For the text-containing cell, return its midpoint in [x, y] coordinate format. 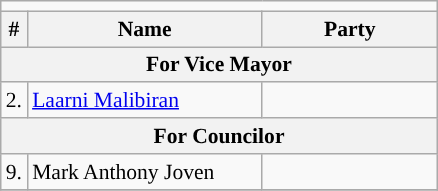
For Vice Mayor [220, 65]
Party [350, 29]
# [14, 29]
Laarni Malibiran [144, 101]
Mark Anthony Joven [144, 172]
For Councilor [220, 136]
2. [14, 101]
Name [144, 29]
9. [14, 172]
